Search for the cell housing the specified text and yield its (X, Y) center coordinate. 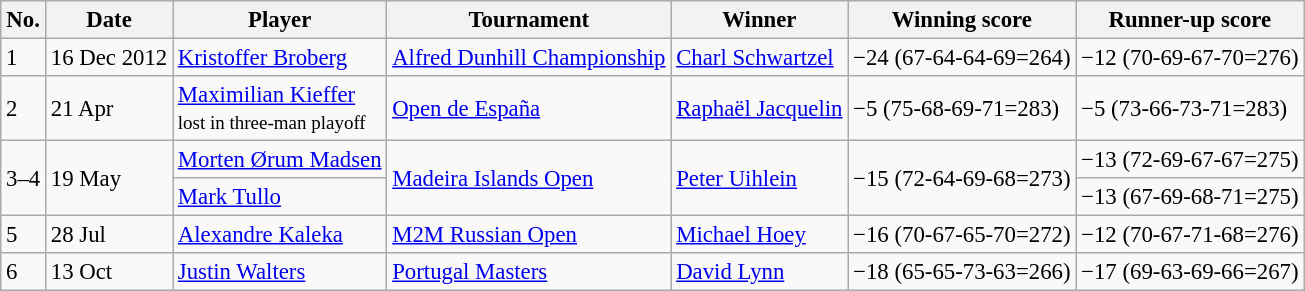
Michael Hoey (760, 235)
3–4 (24, 178)
Alexandre Kaleka (280, 235)
−12 (70-69-67-70=276) (1190, 58)
−13 (67-69-68-71=275) (1190, 197)
Player (280, 20)
Raphaël Jacquelin (760, 108)
Morten Ørum Madsen (280, 160)
−13 (72-69-67-67=275) (1190, 160)
1 (24, 58)
21 Apr (110, 108)
Winning score (962, 20)
Mark Tullo (280, 197)
Tournament (529, 20)
Kristoffer Broberg (280, 58)
−15 (72-64-69-68=273) (962, 178)
19 May (110, 178)
−5 (73-66-73-71=283) (1190, 108)
Alfred Dunhill Championship (529, 58)
Madeira Islands Open (529, 178)
Winner (760, 20)
2 (24, 108)
Date (110, 20)
−16 (70-67-65-70=272) (962, 235)
Open de España (529, 108)
16 Dec 2012 (110, 58)
Runner-up score (1190, 20)
5 (24, 235)
−5 (75-68-69-71=283) (962, 108)
Peter Uihlein (760, 178)
−24 (67-64-64-69=264) (962, 58)
Charl Schwartzel (760, 58)
No. (24, 20)
−12 (70-67-71-68=276) (1190, 235)
M2M Russian Open (529, 235)
28 Jul (110, 235)
Maximilian Kiefferlost in three-man playoff (280, 108)
